From the cell containing the given text, extract its center point as [X, Y] coordinate. 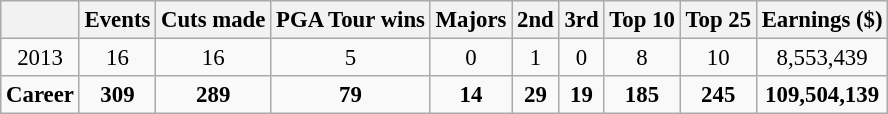
Career [40, 95]
1 [536, 58]
185 [642, 95]
8,553,439 [822, 58]
2nd [536, 20]
309 [117, 95]
Top 25 [718, 20]
Majors [470, 20]
79 [351, 95]
10 [718, 58]
289 [214, 95]
Earnings ($) [822, 20]
PGA Tour wins [351, 20]
19 [582, 95]
3rd [582, 20]
Top 10 [642, 20]
Events [117, 20]
8 [642, 58]
29 [536, 95]
109,504,139 [822, 95]
Cuts made [214, 20]
2013 [40, 58]
5 [351, 58]
14 [470, 95]
245 [718, 95]
